Scan for the cell matching the given text and deliver its (x, y) coordinate at center. 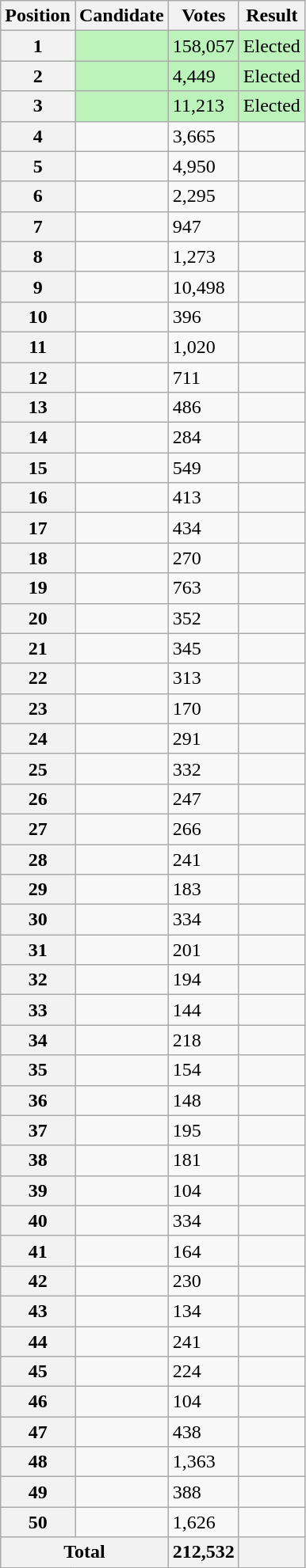
388 (203, 1492)
4 (38, 136)
352 (203, 618)
45 (38, 1372)
17 (38, 528)
37 (38, 1130)
284 (203, 438)
38 (38, 1160)
35 (38, 1070)
224 (203, 1372)
266 (203, 829)
230 (203, 1281)
1,020 (203, 347)
14 (38, 438)
291 (203, 738)
39 (38, 1190)
18 (38, 558)
30 (38, 920)
47 (38, 1432)
549 (203, 468)
181 (203, 1160)
194 (203, 980)
170 (203, 708)
5 (38, 166)
134 (203, 1311)
1,626 (203, 1522)
32 (38, 980)
28 (38, 859)
332 (203, 769)
49 (38, 1492)
763 (203, 588)
11,213 (203, 106)
44 (38, 1342)
1 (38, 46)
36 (38, 1100)
41 (38, 1251)
212,532 (203, 1552)
21 (38, 648)
Votes (203, 16)
13 (38, 408)
183 (203, 890)
15 (38, 468)
40 (38, 1221)
48 (38, 1462)
Candidate (121, 16)
201 (203, 950)
947 (203, 226)
413 (203, 498)
50 (38, 1522)
195 (203, 1130)
23 (38, 708)
1,273 (203, 256)
31 (38, 950)
24 (38, 738)
711 (203, 378)
34 (38, 1040)
2 (38, 76)
9 (38, 287)
345 (203, 648)
10 (38, 317)
25 (38, 769)
6 (38, 196)
12 (38, 378)
Result (271, 16)
164 (203, 1251)
3,665 (203, 136)
270 (203, 558)
434 (203, 528)
158,057 (203, 46)
144 (203, 1010)
8 (38, 256)
42 (38, 1281)
438 (203, 1432)
1,363 (203, 1462)
19 (38, 588)
22 (38, 678)
11 (38, 347)
46 (38, 1402)
247 (203, 799)
26 (38, 799)
2,295 (203, 196)
33 (38, 1010)
313 (203, 678)
16 (38, 498)
154 (203, 1070)
10,498 (203, 287)
148 (203, 1100)
4,950 (203, 166)
27 (38, 829)
Position (38, 16)
396 (203, 317)
486 (203, 408)
3 (38, 106)
43 (38, 1311)
Total (85, 1552)
218 (203, 1040)
29 (38, 890)
20 (38, 618)
4,449 (203, 76)
7 (38, 226)
